From the cell containing the given text, extract its center point as [x, y] coordinate. 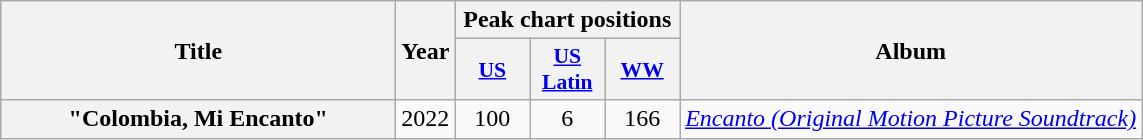
Encanto (Original Motion Picture Soundtrack) [911, 119]
US [492, 70]
"Colombia, Mi Encanto" [198, 119]
Title [198, 50]
Peak chart positions [568, 20]
166 [642, 119]
USLatin [568, 70]
6 [568, 119]
Year [426, 50]
Album [911, 50]
2022 [426, 119]
WW [642, 70]
100 [492, 119]
